Pinpoint the cell where the given text exists, returning its (X, Y) midpoint coordinate. 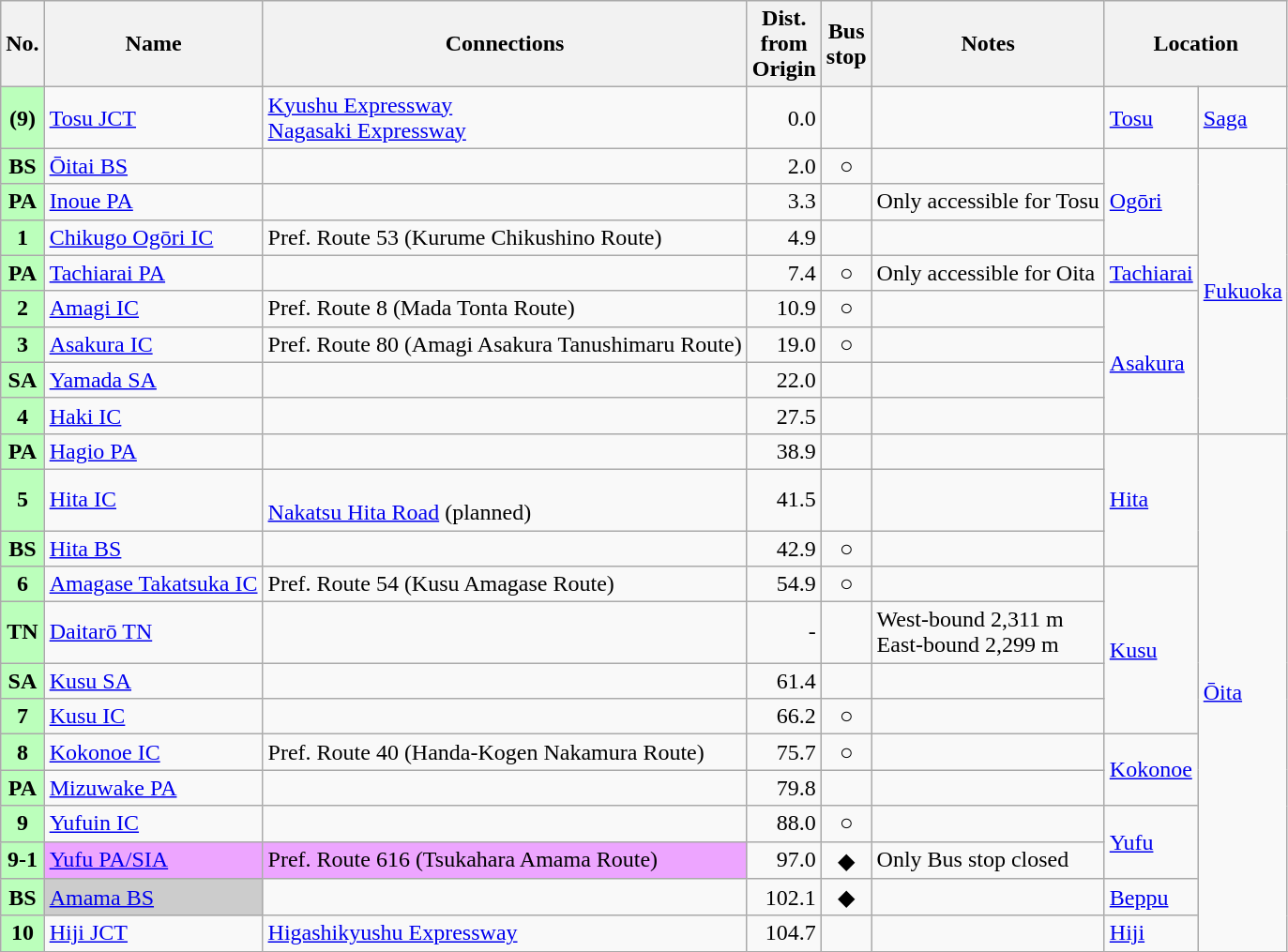
42.9 (784, 549)
Beppu (1151, 898)
Kokonoe (1151, 770)
Pref. Route 54 (Kusu Amagase Route) (505, 584)
79.8 (784, 788)
75.7 (784, 752)
Asakura (1151, 362)
104.7 (784, 933)
4 (23, 416)
Daitarō TN (154, 632)
9-1 (23, 860)
Asakura IC (154, 344)
97.0 (784, 860)
Yufu PA/SIA (154, 860)
Tosu (1151, 118)
Ōitai BS (154, 166)
Amagi IC (154, 309)
Kusu (1151, 651)
Kusu SA (154, 681)
Mizuwake PA (154, 788)
Yamada SA (154, 380)
54.9 (784, 584)
2 (23, 309)
Tosu JCT (154, 118)
Pref. Route 40 (Handa-Kogen Nakamura Route) (505, 752)
Yufu (1151, 842)
Busstop (846, 44)
Hita IC (154, 499)
Kyushu Expressway Nagasaki Expressway (505, 118)
8 (23, 752)
6 (23, 584)
41.5 (784, 499)
5 (23, 499)
Dist.fromOrigin (784, 44)
Hita (1151, 499)
Pref. Route 8 (Mada Tonta Route) (505, 309)
TN (23, 632)
Amama BS (154, 898)
3.3 (784, 202)
Fukuoka (1242, 291)
Hiji JCT (154, 933)
3 (23, 344)
Hiji (1151, 933)
Only Bus stop closed (988, 860)
Ōita (1242, 692)
27.5 (784, 416)
Notes (988, 44)
61.4 (784, 681)
Hita BS (154, 549)
66.2 (784, 717)
Kokonoe IC (154, 752)
Only accessible for Oita (988, 273)
0.0 (784, 118)
88.0 (784, 824)
No. (23, 44)
- (784, 632)
10 (23, 933)
19.0 (784, 344)
Saga (1242, 118)
Amagase Takatsuka IC (154, 584)
West-bound 2,311 mEast-bound 2,299 m (988, 632)
Chikugo Ogōri IC (154, 237)
Hagio PA (154, 451)
Pref. Route 53 (Kurume Chikushino Route) (505, 237)
22.0 (784, 380)
Tachiarai (1151, 273)
(9) (23, 118)
1 (23, 237)
4.9 (784, 237)
38.9 (784, 451)
Pref. Route 80 (Amagi Asakura Tanushimaru Route) (505, 344)
Connections (505, 44)
7.4 (784, 273)
Pref. Route 616 (Tsukahara Amama Route) (505, 860)
Name (154, 44)
Nakatsu Hita Road (planned) (505, 499)
Inoue PA (154, 202)
Location (1195, 44)
Only accessible for Tosu (988, 202)
Higashikyushu Expressway (505, 933)
10.9 (784, 309)
Haki IC (154, 416)
Ogōri (1151, 202)
7 (23, 717)
2.0 (784, 166)
Tachiarai PA (154, 273)
Yufuin IC (154, 824)
102.1 (784, 898)
9 (23, 824)
Kusu IC (154, 717)
